Identify which cell holds the provided text, then report its [x, y] central coordinate. 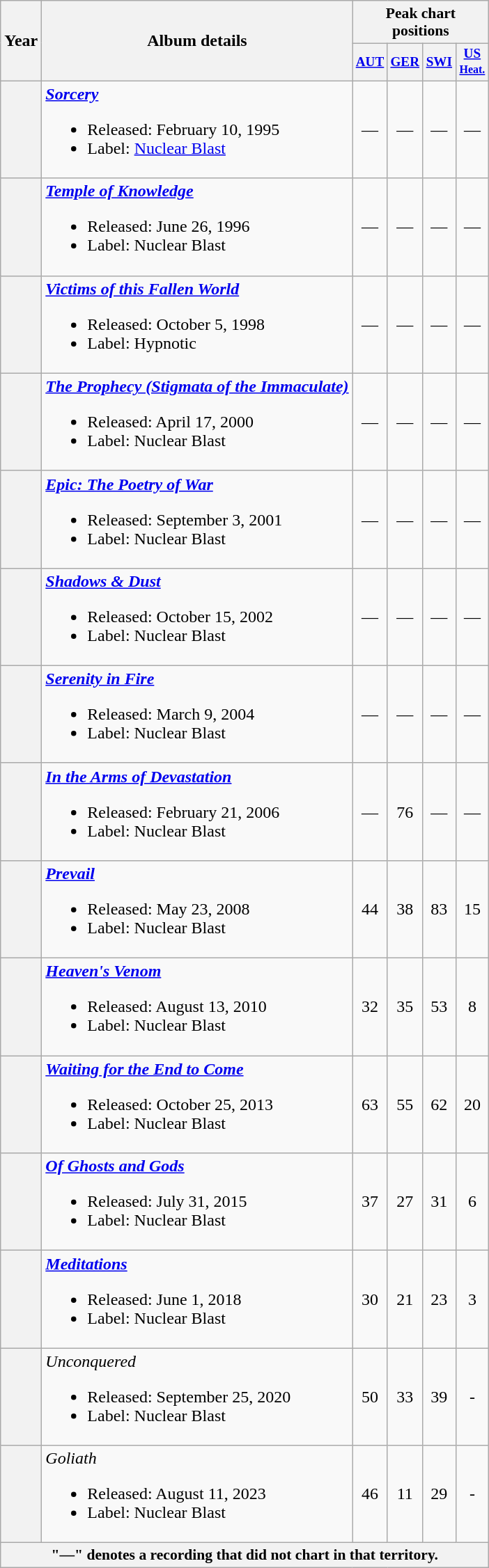
11 [405, 1494]
33 [405, 1397]
44 [370, 910]
Epic: The Poetry of WarReleased: September 3, 2001Label: Nuclear Blast [197, 519]
USHeat. [472, 62]
62 [440, 1104]
GoliathReleased: August 11, 2023Label: Nuclear Blast [197, 1494]
32 [370, 1007]
GER [405, 62]
Of Ghosts and GodsReleased: July 31, 2015Label: Nuclear Blast [197, 1202]
Shadows & DustReleased: October 15, 2002Label: Nuclear Blast [197, 617]
"—" denotes a recording that did not chart in that territory. [245, 1555]
23 [440, 1299]
29 [440, 1494]
46 [370, 1494]
39 [440, 1397]
30 [370, 1299]
53 [440, 1007]
Waiting for the End to ComeReleased: October 25, 2013Label: Nuclear Blast [197, 1104]
8 [472, 1007]
38 [405, 910]
Heaven's VenomReleased: August 13, 2010Label: Nuclear Blast [197, 1007]
AUT [370, 62]
35 [405, 1007]
55 [405, 1104]
SorceryReleased: February 10, 1995Label: Nuclear Blast [197, 129]
50 [370, 1397]
PrevailReleased: May 23, 2008Label: Nuclear Blast [197, 910]
Peak chart positions [421, 22]
20 [472, 1104]
21 [405, 1299]
27 [405, 1202]
15 [472, 910]
Victims of this Fallen WorldReleased: October 5, 1998Label: Hypnotic [197, 324]
MeditationsReleased: June 1, 2018Label: Nuclear Blast [197, 1299]
UnconqueredReleased: September 25, 2020Label: Nuclear Blast [197, 1397]
Year [21, 40]
SWI [440, 62]
6 [472, 1202]
Album details [197, 40]
The Prophecy (Stigmata of the Immaculate)Released: April 17, 2000Label: Nuclear Blast [197, 422]
Serenity in FireReleased: March 9, 2004Label: Nuclear Blast [197, 714]
37 [370, 1202]
In the Arms of DevastationReleased: February 21, 2006Label: Nuclear Blast [197, 811]
76 [405, 811]
Temple of KnowledgeReleased: June 26, 1996Label: Nuclear Blast [197, 227]
3 [472, 1299]
63 [370, 1104]
31 [440, 1202]
83 [440, 910]
